From the cell containing the given text, extract its center point as (X, Y) coordinate. 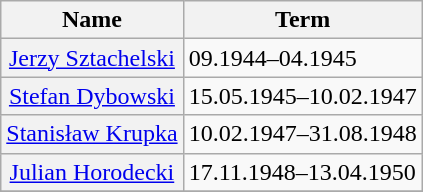
17.11.1948–13.04.1950 (302, 172)
Term (302, 20)
Stefan Dybowski (92, 96)
09.1944–04.1945 (302, 58)
Stanisław Krupka (92, 134)
Name (92, 20)
15.05.1945–10.02.1947 (302, 96)
10.02.1947–31.08.1948 (302, 134)
Julian Horodecki (92, 172)
Jerzy Sztachelski (92, 58)
